Output the [x, y] coordinate of the center of the cell containing the given text.  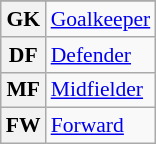
Goalkeeper [101, 19]
Midfielder [101, 90]
Defender [101, 55]
DF [24, 55]
FW [24, 126]
GK [24, 19]
Forward [101, 126]
MF [24, 90]
